Pinpoint the cell where the given text exists, returning its (X, Y) midpoint coordinate. 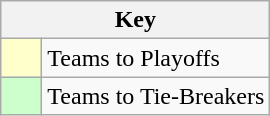
Key (136, 20)
Teams to Playoffs (156, 58)
Teams to Tie-Breakers (156, 96)
